Locate the cell with the specified text and output its [x, y] center coordinate. 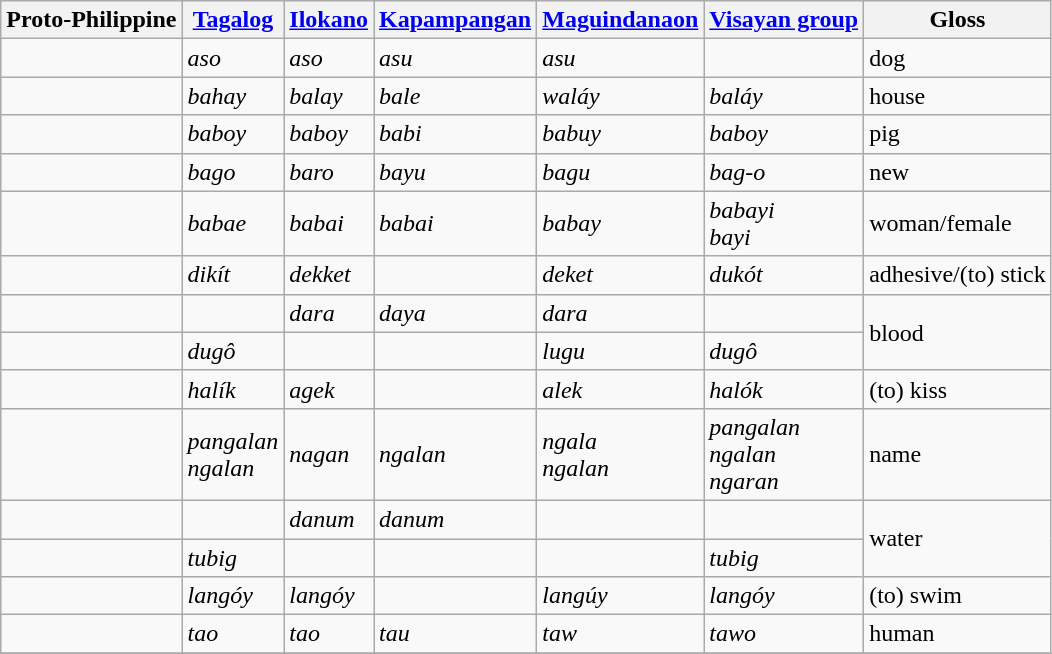
name [958, 454]
Maguindanaon [620, 20]
Tagalog [233, 20]
bago [233, 172]
pangalanngalan [233, 454]
house [958, 96]
alek [620, 389]
taw [620, 634]
halók [784, 389]
dekket [329, 275]
babuy [620, 134]
bagu [620, 172]
babae [233, 224]
blood [958, 332]
ngalan [456, 454]
balay [329, 96]
dog [958, 58]
water [958, 538]
babi [456, 134]
deket [620, 275]
baláy [784, 96]
Proto-Philippine [92, 20]
tau [456, 634]
halík [233, 389]
nagan [329, 454]
adhesive/(to) stick [958, 275]
langúy [620, 596]
pangalanngalanngaran [784, 454]
agek [329, 389]
tawo [784, 634]
ngalangalan [620, 454]
bayu [456, 172]
dikít [233, 275]
babay [620, 224]
daya [456, 313]
(to) kiss [958, 389]
Visayan group [784, 20]
bag-o [784, 172]
Ilokano [329, 20]
bale [456, 96]
(to) swim [958, 596]
bahay [233, 96]
lugu [620, 351]
waláy [620, 96]
Kapampangan [456, 20]
dukót [784, 275]
woman/female [958, 224]
babayibayi [784, 224]
Gloss [958, 20]
pig [958, 134]
baro [329, 172]
human [958, 634]
new [958, 172]
